Scan for the cell matching the given text and deliver its [x, y] coordinate at center. 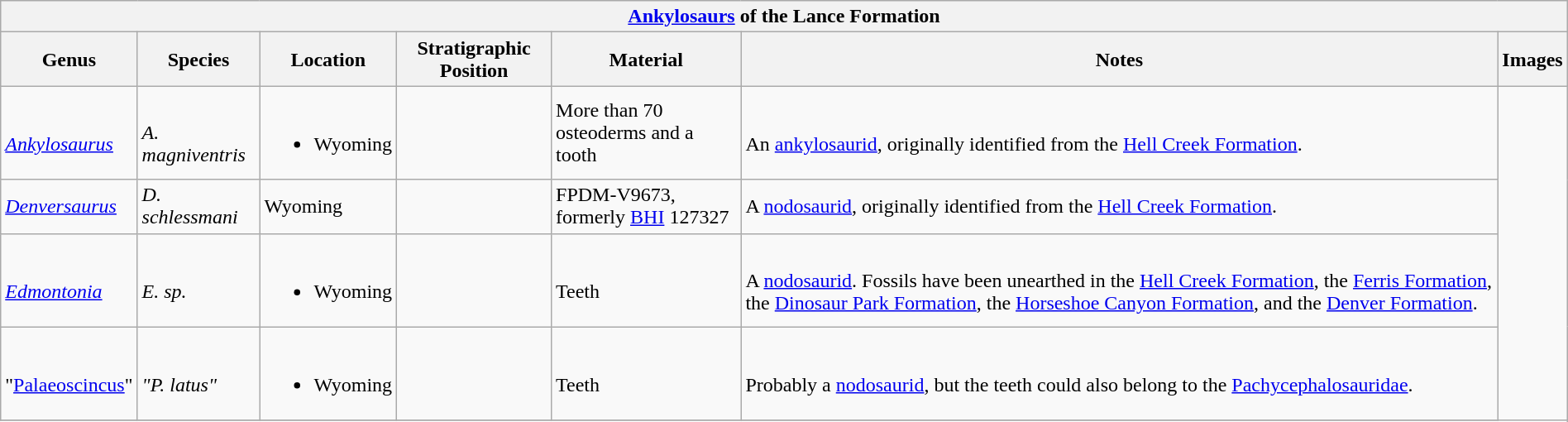
Location [328, 60]
Material [647, 60]
FPDM-V9673, formerly BHI 127327 [647, 207]
A nodosaurid, originally identified from the Hell Creek Formation. [1120, 207]
A. magniventris [198, 132]
Probably a nodosaurid, but the teeth could also belong to the Pachycephalosauridae. [1120, 374]
"P. latus" [198, 374]
Notes [1120, 60]
D. schlessmani [198, 207]
E. sp. [198, 280]
Images [1532, 60]
Species [198, 60]
Ankylosaurus [69, 132]
Denversaurus [69, 207]
Stratigraphic Position [475, 60]
More than 70 osteoderms and a tooth [647, 132]
An ankylosaurid, originally identified from the Hell Creek Formation. [1120, 132]
Edmontonia [69, 280]
Genus [69, 60]
Ankylosaurs of the Lance Formation [784, 17]
"Palaeoscincus" [69, 374]
